Scan for the cell matching the given text and deliver its [x, y] coordinate at center. 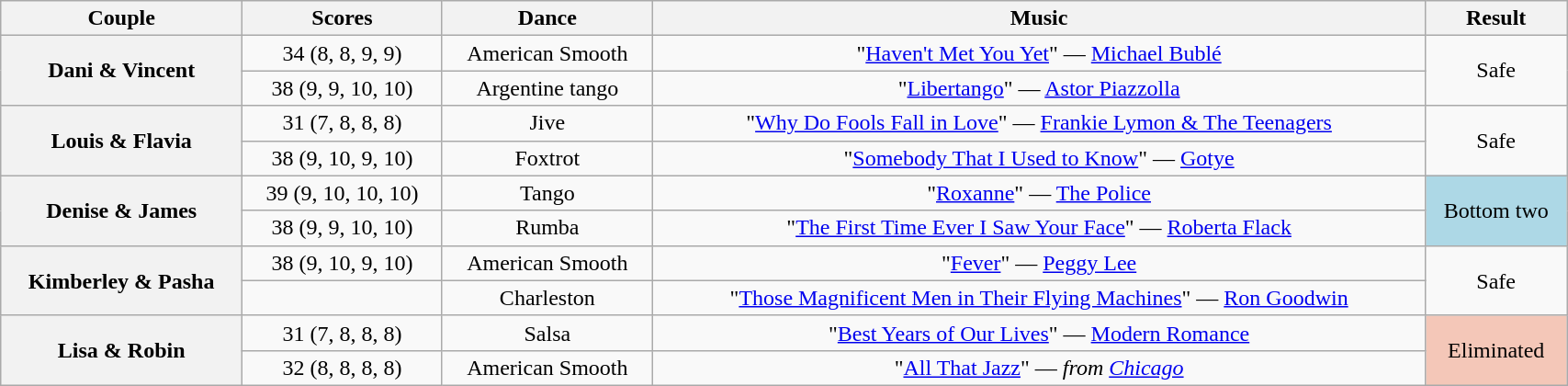
"Best Years of Our Lives" — Modern Romance [1038, 333]
Jive [547, 123]
"Why Do Fools Fall in Love" — Frankie Lymon & The Teenagers [1038, 123]
"The First Time Ever I Saw Your Face" — Roberta Flack [1038, 228]
Scores [343, 18]
Foxtrot [547, 158]
"Haven't Met You Yet" — Michael Bublé [1038, 53]
Bottom two [1496, 210]
"Roxanne" — The Police [1038, 193]
"Somebody That I Used to Know" — Gotye [1038, 158]
Eliminated [1496, 350]
"Libertango" — Astor Piazzolla [1038, 88]
39 (9, 10, 10, 10) [343, 193]
Dani & Vincent [121, 71]
Argentine tango [547, 88]
Louis & Flavia [121, 141]
Tango [547, 193]
Kimberley & Pasha [121, 280]
"All That Jazz" — from Chicago [1038, 368]
Dance [547, 18]
Music [1038, 18]
32 (8, 8, 8, 8) [343, 368]
"Those Magnificent Men in Their Flying Machines" — Ron Goodwin [1038, 298]
"Fever" — Peggy Lee [1038, 263]
Charleston [547, 298]
Rumba [547, 228]
Couple [121, 18]
Lisa & Robin [121, 350]
Result [1496, 18]
Denise & James [121, 210]
34 (8, 8, 9, 9) [343, 53]
Salsa [547, 333]
